Return the (x, y) coordinate for the center point of the cell that contains the specified text.  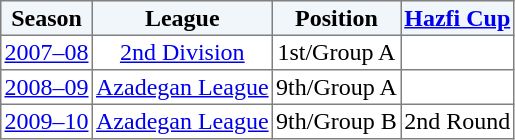
Position (336, 18)
9th/Group A (336, 87)
9th/Group B (336, 121)
2nd Round (457, 121)
Hazfi Cup (457, 18)
1st/Group A (336, 52)
2008–09 (47, 87)
2009–10 (47, 121)
2nd Division (182, 52)
Season (47, 18)
League (182, 18)
2007–08 (47, 52)
